Find where the given text appears and provide that cell's center as [x, y] coordinate. 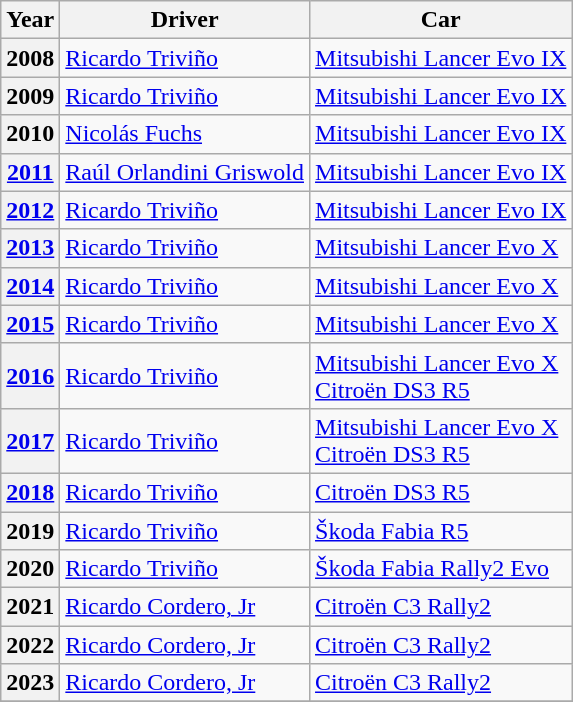
2022 [30, 645]
Year [30, 20]
2021 [30, 607]
Driver [185, 20]
Nicolás Fuchs [185, 134]
Car [441, 20]
Raúl Orlandini Griswold [185, 172]
2017 [30, 440]
Škoda Fabia Rally2 Evo [441, 569]
2023 [30, 683]
2020 [30, 569]
2009 [30, 96]
2019 [30, 531]
2011 [30, 172]
2012 [30, 210]
2015 [30, 324]
2018 [30, 492]
Škoda Fabia R5 [441, 531]
2014 [30, 286]
Citroën DS3 R5 [441, 492]
2010 [30, 134]
2008 [30, 58]
2013 [30, 248]
2016 [30, 376]
